Identify which cell holds the provided text, then report its [x, y] central coordinate. 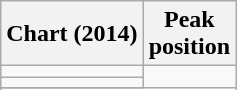
Chart (2014) [72, 34]
Peakposition [189, 34]
